Search for the cell housing the specified text and yield its (X, Y) center coordinate. 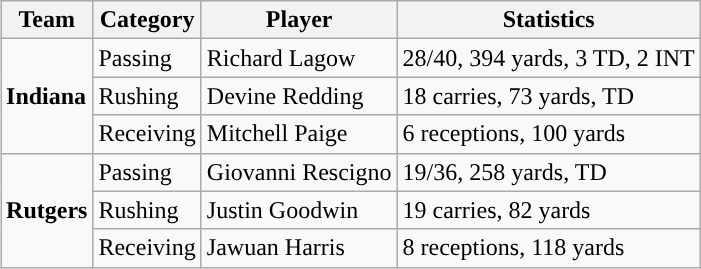
Jawuan Harris (299, 248)
Rutgers (47, 210)
Giovanni Rescigno (299, 172)
Justin Goodwin (299, 210)
Statistics (548, 20)
19 carries, 82 yards (548, 210)
Player (299, 20)
Devine Redding (299, 96)
8 receptions, 118 yards (548, 248)
Team (47, 20)
19/36, 258 yards, TD (548, 172)
18 carries, 73 yards, TD (548, 96)
Mitchell Paige (299, 134)
6 receptions, 100 yards (548, 134)
Indiana (47, 96)
Richard Lagow (299, 58)
Category (147, 20)
28/40, 394 yards, 3 TD, 2 INT (548, 58)
